Provide the [X, Y] coordinate of the cell's center where the given text is located.  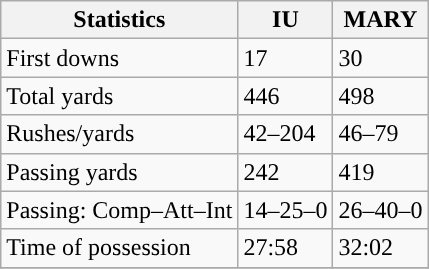
27:58 [286, 248]
IU [286, 20]
419 [380, 172]
26–40–0 [380, 210]
Passing: Comp–Att–Int [120, 210]
Total yards [120, 96]
Passing yards [120, 172]
Statistics [120, 20]
14–25–0 [286, 210]
Time of possession [120, 248]
498 [380, 96]
First downs [120, 58]
242 [286, 172]
42–204 [286, 134]
32:02 [380, 248]
17 [286, 58]
MARY [380, 20]
46–79 [380, 134]
30 [380, 58]
Rushes/yards [120, 134]
446 [286, 96]
